Return [X, Y] of the center of cell containing provided text 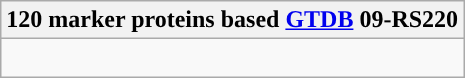
120 marker proteins based GTDB 09-RS220 [232, 20]
